Provide the [x, y] coordinate of the cell's center where the given text is located.  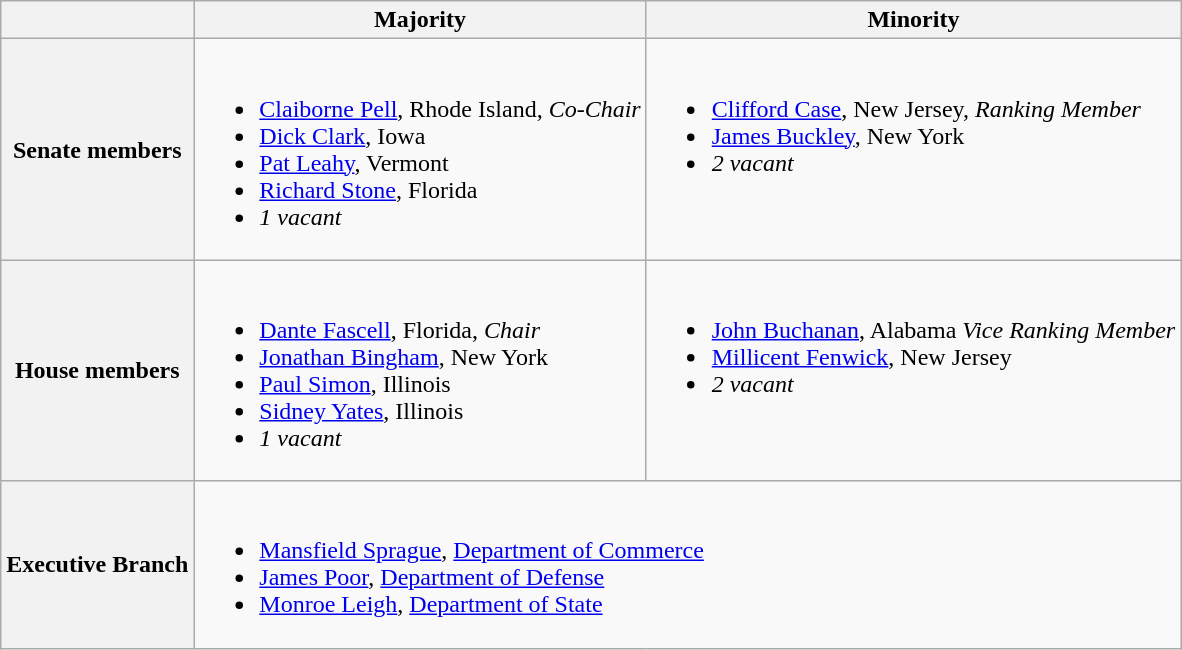
Majority [420, 20]
Clifford Case, New Jersey, Ranking MemberJames Buckley, New York2 vacant [913, 150]
Claiborne Pell, Rhode Island, Co-ChairDick Clark, IowaPat Leahy, VermontRichard Stone, Florida1 vacant [420, 150]
House members [98, 370]
Minority [913, 20]
Mansfield Sprague, Department of CommerceJames Poor, Department of DefenseMonroe Leigh, Department of State [688, 564]
Dante Fascell, Florida, ChairJonathan Bingham, New YorkPaul Simon, IllinoisSidney Yates, Illinois1 vacant [420, 370]
John Buchanan, Alabama Vice Ranking MemberMillicent Fenwick, New Jersey2 vacant [913, 370]
Senate members [98, 150]
Executive Branch [98, 564]
